Output the [X, Y] coordinate of the center of the cell containing the given text.  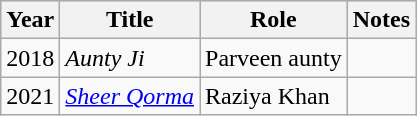
Aunty Ji [130, 58]
2018 [30, 58]
2021 [30, 96]
Raziya Khan [274, 96]
Notes [381, 20]
Year [30, 20]
Parveen aunty [274, 58]
Title [130, 20]
Sheer Qorma [130, 96]
Role [274, 20]
